Provide the (x, y) coordinate of the cell's center where the given text is located.  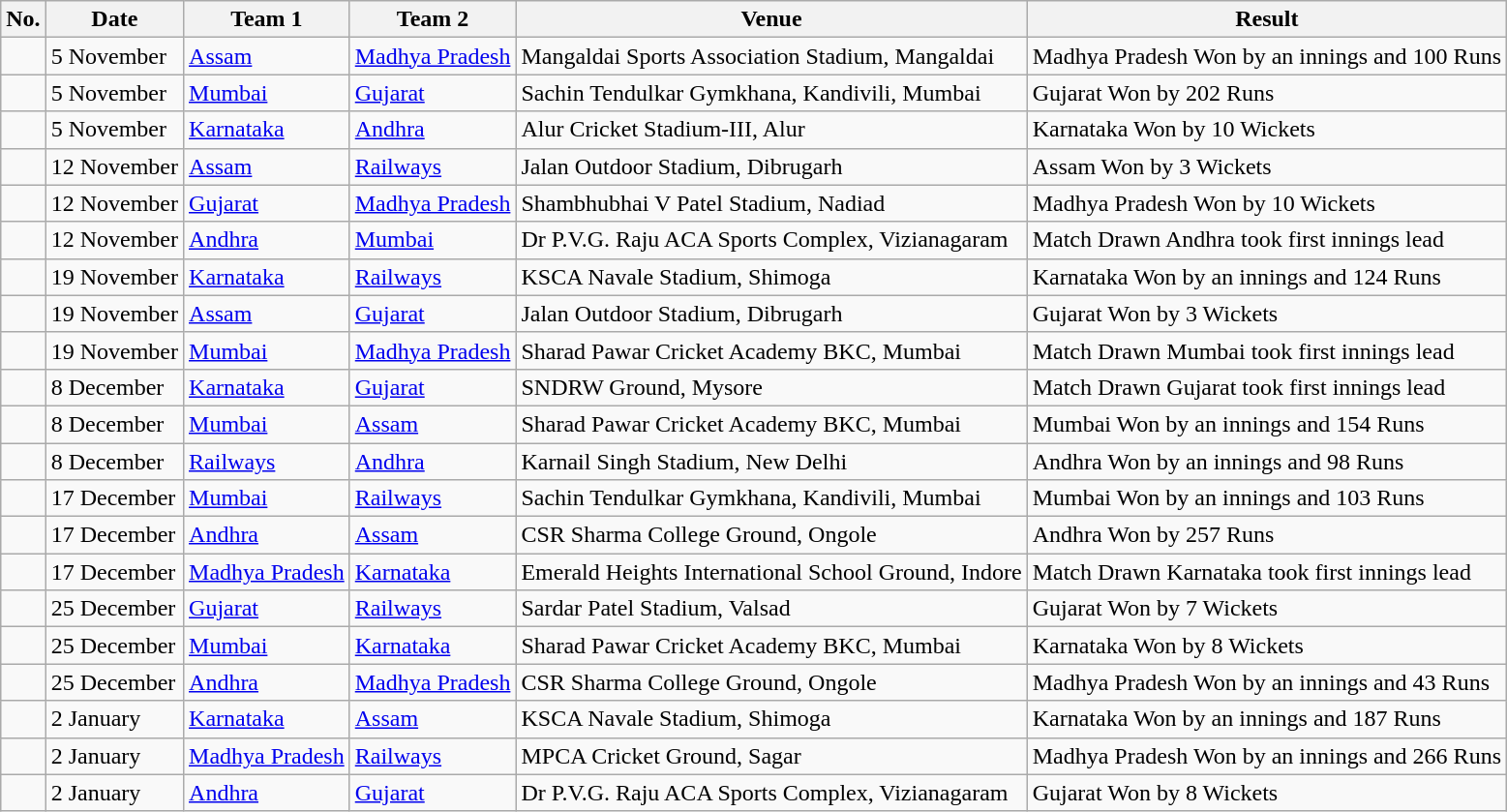
Sardar Patel Stadium, Valsad (771, 609)
Madhya Pradesh Won by an innings and 100 Runs (1266, 56)
Venue (771, 19)
Madhya Pradesh Won by 10 Wickets (1266, 203)
Andhra Won by an innings and 98 Runs (1266, 462)
No. (23, 19)
Karnataka Won by 10 Wickets (1266, 130)
Gujarat Won by 3 Wickets (1266, 314)
Gujarat Won by 202 Runs (1266, 93)
Karnataka Won by 8 Wickets (1266, 646)
Alur Cricket Stadium-III, Alur (771, 130)
Team 1 (267, 19)
Emerald Heights International School Ground, Indore (771, 572)
Match Drawn Andhra took first innings lead (1266, 240)
Gujarat Won by 7 Wickets (1266, 609)
Date (114, 19)
Gujarat Won by 8 Wickets (1266, 793)
Match Drawn Karnataka took first innings lead (1266, 572)
Karnail Singh Stadium, New Delhi (771, 462)
Madhya Pradesh Won by an innings and 266 Runs (1266, 756)
Karnataka Won by an innings and 187 Runs (1266, 719)
SNDRW Ground, Mysore (771, 387)
Result (1266, 19)
Madhya Pradesh Won by an innings and 43 Runs (1266, 682)
Match Drawn Mumbai took first innings lead (1266, 350)
Karnataka Won by an innings and 124 Runs (1266, 277)
Match Drawn Gujarat took first innings lead (1266, 387)
Mumbai Won by an innings and 154 Runs (1266, 424)
Shambhubhai V Patel Stadium, Nadiad (771, 203)
Mangaldai Sports Association Stadium, Mangaldai (771, 56)
Mumbai Won by an innings and 103 Runs (1266, 498)
Assam Won by 3 Wickets (1266, 166)
Andhra Won by 257 Runs (1266, 535)
Team 2 (433, 19)
MPCA Cricket Ground, Sagar (771, 756)
